Provide the [x, y] coordinate of the cell's center where the given text is located.  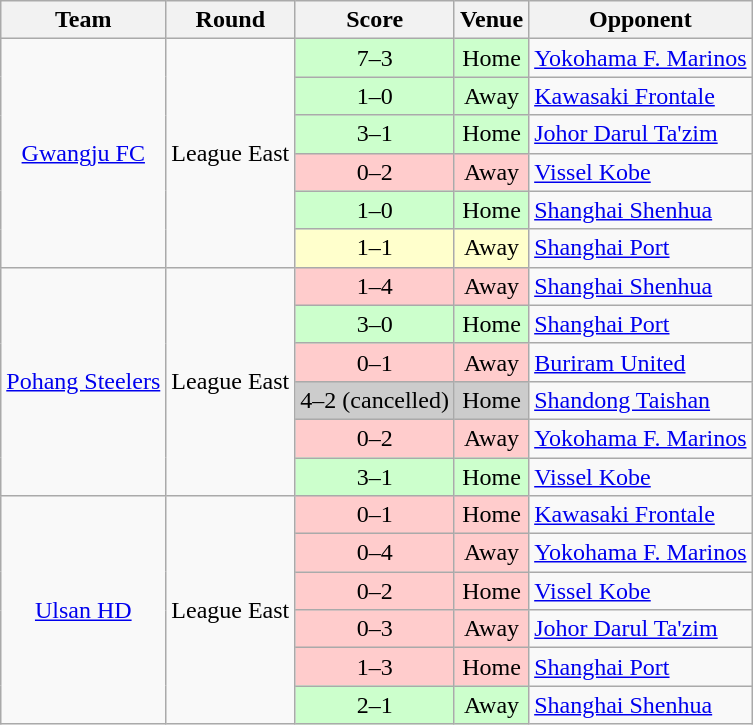
Shandong Taishan [640, 400]
2–1 [375, 705]
Ulsan HD [84, 610]
Round [230, 20]
7–3 [375, 58]
1–4 [375, 286]
Score [375, 20]
3–0 [375, 324]
Pohang Steelers [84, 381]
1–3 [375, 667]
Opponent [640, 20]
4–2 (cancelled) [375, 400]
Buriram United [640, 362]
0–3 [375, 629]
1–1 [375, 248]
Team [84, 20]
Venue [491, 20]
0–4 [375, 553]
Gwangju FC [84, 153]
